Return (x, y) of the center of cell containing provided text 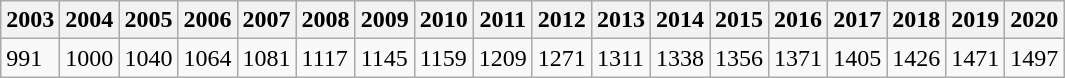
1356 (740, 58)
1497 (1034, 58)
1311 (620, 58)
2007 (266, 20)
1064 (208, 58)
1271 (562, 58)
1145 (384, 58)
2009 (384, 20)
1426 (916, 58)
2012 (562, 20)
1159 (444, 58)
2014 (680, 20)
2013 (620, 20)
2005 (148, 20)
2017 (858, 20)
2019 (976, 20)
2006 (208, 20)
991 (30, 58)
2008 (326, 20)
1040 (148, 58)
1405 (858, 58)
2015 (740, 20)
2016 (798, 20)
2018 (916, 20)
1338 (680, 58)
1471 (976, 58)
1000 (90, 58)
2020 (1034, 20)
1117 (326, 58)
2011 (502, 20)
1371 (798, 58)
1209 (502, 58)
2004 (90, 20)
1081 (266, 58)
2003 (30, 20)
2010 (444, 20)
